Scan for the cell matching the given text and deliver its (X, Y) coordinate at center. 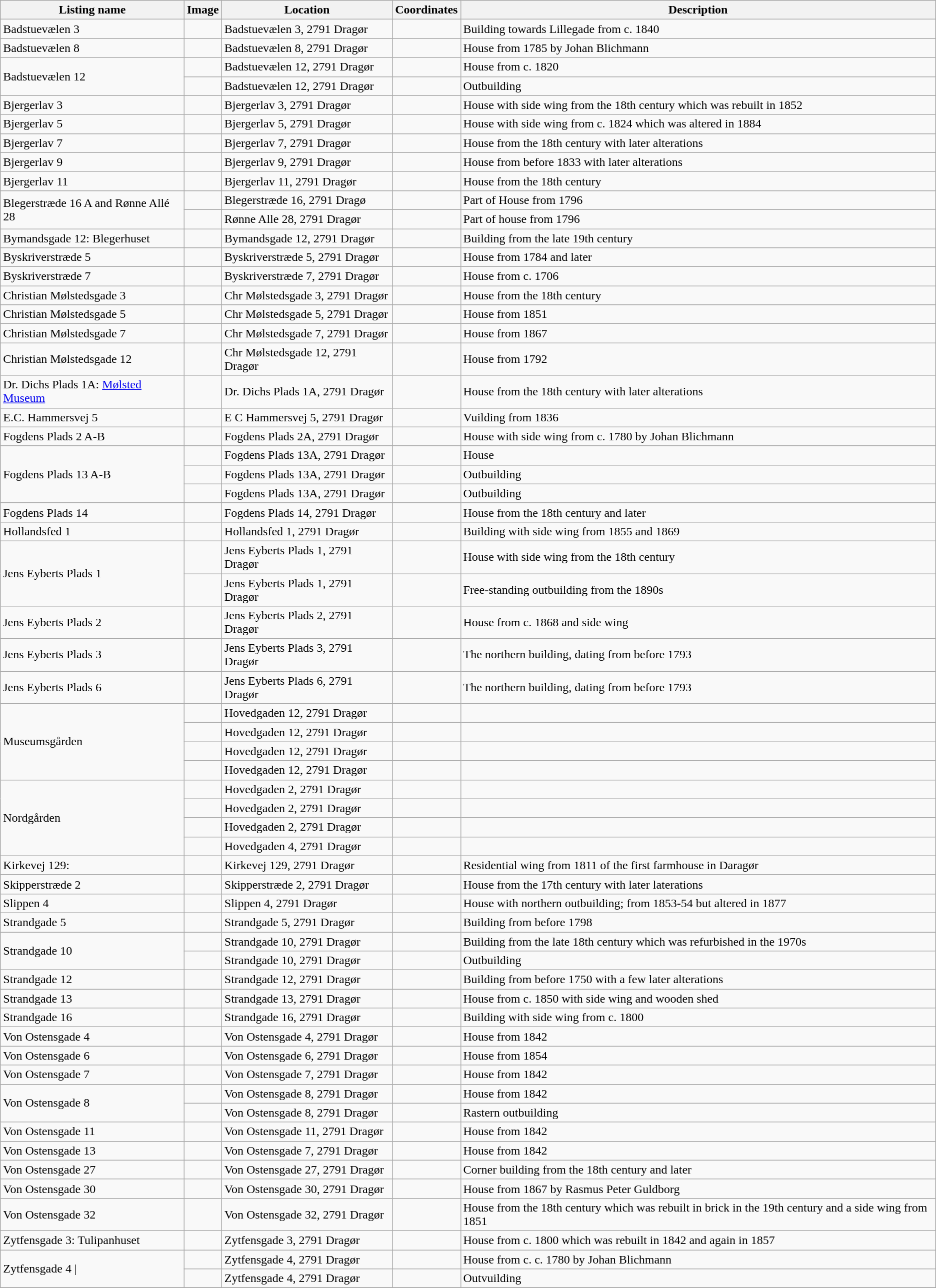
Jens Eyberts Plads 1 (92, 573)
House from 1854 (698, 1056)
House from 1851 (698, 314)
Zytfensgade 3, 2791 Dragør (307, 1240)
Badstuevælen 8 (92, 48)
Chr Mølstedsgade 3, 2791 Dragør (307, 295)
Building from the late 18th century which was refurbished in the 1970s (698, 941)
Hollandsfed 1, 2791 Dragør (307, 531)
Strandgade 13, 2791 Dragør (307, 999)
Free-standing outbuilding from the 1890s (698, 590)
Kirkevej 129, 2791 Dragør (307, 865)
Christian Mølstedsgade 3 (92, 295)
Hollandsfed 1 (92, 531)
Building towards Lillegade from c. 1840 (698, 29)
House from the 18th century and later (698, 512)
Bjergerlav 3, 2791 Dragør (307, 105)
Dr. Dichs Plads 1A: Mølsted Museum (92, 392)
Fogdens Plads 14, 2791 Dragør (307, 512)
Von Ostensgade 30, 2791 Dragør (307, 1189)
House from 1792 (698, 359)
Building with side wing from c. 1800 (698, 1018)
House from c. 1800 which was rebuilt in 1842 and again in 1857 (698, 1240)
Building with side wing from 1855 and 1869 (698, 531)
Chr Mølstedsgade 7, 2791 Dragør (307, 333)
Dr. Dichs Plads 1A, 2791 Dragør (307, 392)
Strandgade 16, 2791 Dragør (307, 1018)
Von Ostensgade 6 (92, 1056)
Description (698, 10)
Corner building from the 18th century and later (698, 1170)
Strandgade 12, 2791 Dragør (307, 980)
House with northern outbuilding; from 1853-54 but altered in 1877 (698, 903)
House from 1785 by Johan Blichmann (698, 48)
Blegerstræde 16, 2791 Dragø (307, 200)
Fogdens Plads 2A, 2791 Dragør (307, 436)
House from c. 1706 (698, 276)
Chr Mølstedsgade 5, 2791 Dragør (307, 314)
House from c. 1868 and side wing (698, 623)
Bjergerlav 9, 2791 Dragør (307, 162)
Part of House from 1796 (698, 200)
Fogdens Plads 14 (92, 512)
Museumsgården (92, 742)
House from 1784 and later (698, 257)
Location (307, 10)
Von Ostensgade 6, 2791 Dragør (307, 1056)
Strandgade 10 (92, 951)
Zytfensgade 3: Tulipanhuset (92, 1240)
Bymandsgade 12, 2791 Dragør (307, 238)
Blegerstræde 16 A and Rønne Allé 28 (92, 209)
Nordgården (92, 818)
Von Ostensgade 11, 2791 Dragør (307, 1132)
Jens Eyberts Plads 3, 2791 Dragør (307, 655)
Von Ostensgade 4 (92, 1037)
Bjergerlav 5 (92, 124)
Jens Eyberts Plads 3 (92, 655)
Listing name (92, 10)
House from the 17th century with later laterations (698, 884)
House from the 18th century which was rebuilt in brick in the 19th century and a side wing from 1851 (698, 1215)
Bjergerlav 11, 2791 Dragør (307, 181)
Fogdens Plads 13 A-B (92, 474)
Von Ostensgade 30 (92, 1189)
House (698, 455)
House from c. 1820 (698, 67)
Bjergerlav 7 (92, 143)
Bjergerlav 7, 2791 Dragør (307, 143)
Part of house from 1796 (698, 219)
Fogdens Plads 2 A-B (92, 436)
Christian Mølstedsgade 7 (92, 333)
Strandgade 13 (92, 999)
Von Ostensgade 32 (92, 1215)
Byskriverstræde 5, 2791 Dragør (307, 257)
Rønne Alle 28, 2791 Dragør (307, 219)
House from 1867 (698, 333)
Von Ostensgade 4, 2791 Dragør (307, 1037)
House from c. 1850 with side wing and wooden shed (698, 999)
Building from before 1750 with a few later alterations (698, 980)
House with side wing from c. 1824 which was altered in 1884 (698, 124)
Strandgade 5 (92, 922)
Christian Mølstedsgade 12 (92, 359)
Christian Mølstedsgade 5 (92, 314)
Bjergerlav 11 (92, 181)
Von Ostensgade 8 (92, 1103)
Building from the late 19th century (698, 238)
Bymandsgade 12: Blegerhuset (92, 238)
House from before 1833 with later alterations (698, 162)
Residential wing from 1811 of the first farmhouse in Daragør (698, 865)
Badstuevælen 8, 2791 Dragør (307, 48)
Byskriverstræde 5 (92, 257)
Von Ostensgade 32, 2791 Dragør (307, 1215)
Vuilding from 1836 (698, 417)
Building from before 1798 (698, 922)
Rastern outbuilding (698, 1113)
Badstuevælen 3, 2791 Dragør (307, 29)
Image (203, 10)
Strandgade 16 (92, 1018)
Bjergerlav 3 (92, 105)
Jens Eyberts Plads 6 (92, 688)
Badstuevælen 3 (92, 29)
House with side wing from the 18th century which was rebuilt in 1852 (698, 105)
Badstuevælen 12 (92, 76)
Hovedgaden 4, 2791 Dragør (307, 846)
Coordinates (426, 10)
Strandgade 12 (92, 980)
Chr Mølstedsgade 12, 2791 Dragør (307, 359)
E.C. Hammersvej 5 (92, 417)
E C Hammersvej 5, 2791 Dragør (307, 417)
Bjergerlav 5, 2791 Dragør (307, 124)
House from 1867 by Rasmus Peter Guldborg (698, 1189)
Skipperstræde 2, 2791 Dragør (307, 884)
Slippen 4, 2791 Dragør (307, 903)
Von Ostensgade 7 (92, 1075)
House with side wing from c. 1780 by Johan Blichmann (698, 436)
House with side wing from the 18th century (698, 557)
Von Ostensgade 11 (92, 1132)
Bjergerlav 9 (92, 162)
Jens Eyberts Plads 2, 2791 Dragør (307, 623)
Byskriverstræde 7, 2791 Dragør (307, 276)
Byskriverstræde 7 (92, 276)
Von Ostensgade 27, 2791 Dragør (307, 1170)
Von Ostensgade 13 (92, 1151)
Outvuilding (698, 1279)
Slippen 4 (92, 903)
Von Ostensgade 27 (92, 1170)
Kirkevej 129: (92, 865)
Jens Eyberts Plads 6, 2791 Dragør (307, 688)
Jens Eyberts Plads 2 (92, 623)
House from c. c. 1780 by Johan Blichmann (698, 1259)
Strandgade 5, 2791 Dragør (307, 922)
Skipperstræde 2 (92, 884)
Zytfensgade 4 | (92, 1269)
